Provide the (X, Y) coordinate of the cell's center where the given text is located.  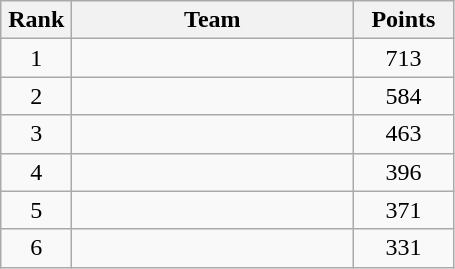
371 (404, 210)
2 (36, 96)
Points (404, 20)
584 (404, 96)
4 (36, 172)
331 (404, 248)
Team (212, 20)
396 (404, 172)
Rank (36, 20)
6 (36, 248)
3 (36, 134)
713 (404, 58)
463 (404, 134)
1 (36, 58)
5 (36, 210)
